Output the [x, y] coordinate of the center of the cell containing the given text.  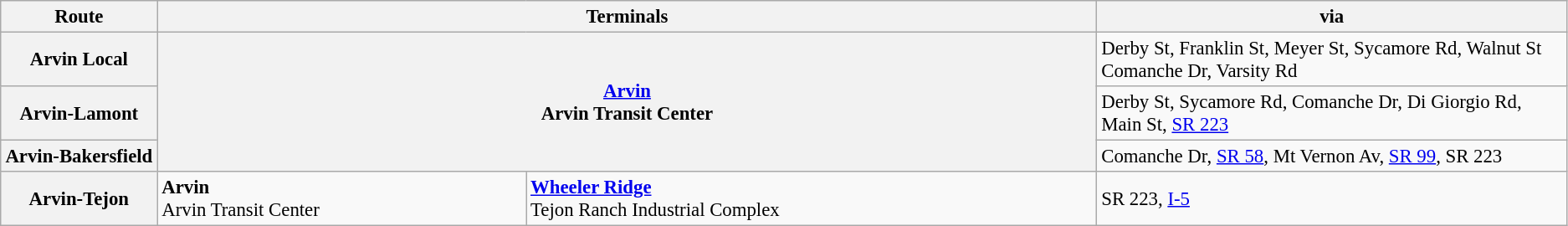
Derby St, Franklin St, Meyer St, Sycamore Rd, Walnut St Comanche Dr, Varsity Rd [1332, 60]
Arvin-Tejon [79, 199]
Derby St, Sycamore Rd, Comanche Dr, Di Giorgio Rd, Main St, SR 223 [1332, 114]
SR 223, I-5 [1332, 199]
Route [79, 17]
via [1332, 17]
Terminals [628, 17]
Arvin Local [79, 60]
Arvin-Lamont [79, 114]
Comanche Dr, SR 58, Mt Vernon Av, SR 99, SR 223 [1332, 157]
Wheeler RidgeTejon Ranch Industrial Complex [812, 199]
Arvin-Bakersfield [79, 157]
